Scan for the cell matching the given text and deliver its (x, y) coordinate at center. 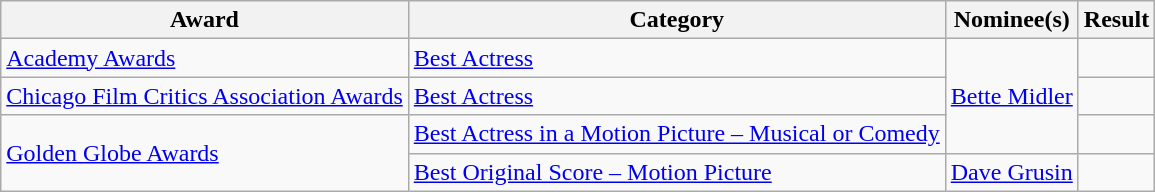
Academy Awards (205, 58)
Best Actress in a Motion Picture – Musical or Comedy (676, 134)
Bette Midler (1012, 96)
Nominee(s) (1012, 20)
Best Original Score – Motion Picture (676, 172)
Result (1116, 20)
Chicago Film Critics Association Awards (205, 96)
Golden Globe Awards (205, 153)
Category (676, 20)
Award (205, 20)
Dave Grusin (1012, 172)
